Identify which cell holds the provided text, then report its [x, y] central coordinate. 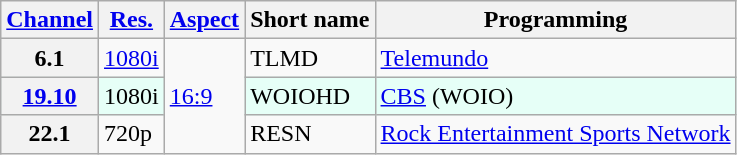
CBS (WOIO) [556, 96]
Res. [132, 20]
22.1 [50, 134]
TLMD [310, 58]
Short name [310, 20]
WOIOHD [310, 96]
Telemundo [556, 58]
19.10 [50, 96]
Channel [50, 20]
720p [132, 134]
16:9 [204, 96]
RESN [310, 134]
Aspect [204, 20]
Rock Entertainment Sports Network [556, 134]
6.1 [50, 58]
Programming [556, 20]
